Find where the given text appears and provide that cell's center as (x, y) coordinate. 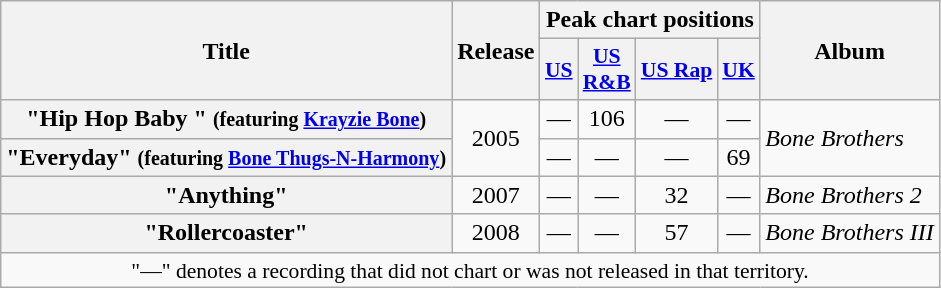
Peak chart positions (650, 20)
"—" denotes a recording that did not chart or was not released in that territory. (470, 270)
"Hip Hop Baby " (featuring Krayzie Bone) (226, 119)
"Anything" (226, 195)
Bone Brothers 2 (850, 195)
USR&B (607, 70)
2008 (496, 233)
Bone Brothers III (850, 233)
Bone Brothers (850, 138)
2007 (496, 195)
Title (226, 50)
"Everyday" (featuring Bone Thugs-N-Harmony) (226, 157)
Release (496, 50)
57 (677, 233)
UK (738, 70)
32 (677, 195)
US Rap (677, 70)
69 (738, 157)
106 (607, 119)
2005 (496, 138)
US (559, 70)
Album (850, 50)
"Rollercoaster" (226, 233)
